Identify which cell holds the provided text, then report its (x, y) central coordinate. 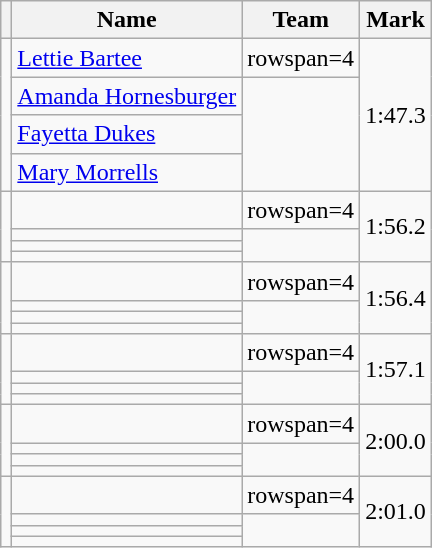
2:00.0 (396, 440)
Mary Morrells (127, 172)
1:47.3 (396, 115)
Name (127, 20)
2:01.0 (396, 512)
Fayetta Dukes (127, 134)
1:57.1 (396, 370)
Team (301, 20)
Amanda Hornesburger (127, 96)
1:56.4 (396, 298)
Lettie Bartee (127, 58)
1:56.2 (396, 226)
Mark (396, 20)
